Capture the cell that displays the provided text and extract its (X, Y) central coordinate. 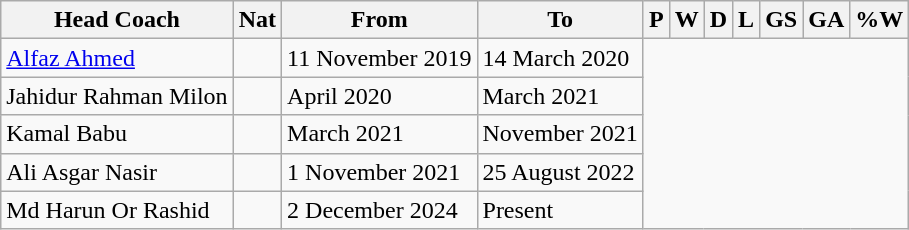
L (746, 20)
Nat (257, 20)
From (380, 20)
Alfaz Ahmed (117, 58)
D (718, 20)
%W (880, 20)
Head Coach (117, 20)
W (686, 20)
Present (560, 210)
P (656, 20)
Jahidur Rahman Milon (117, 96)
GS (782, 20)
1 November 2021 (380, 172)
April 2020 (380, 96)
Ali Asgar Nasir (117, 172)
Kamal Babu (117, 134)
To (560, 20)
GA (826, 20)
14 March 2020 (560, 58)
November 2021 (560, 134)
11 November 2019 (380, 58)
Md Harun Or Rashid (117, 210)
2 December 2024 (380, 210)
25 August 2022 (560, 172)
